Pinpoint the cell where the given text exists, returning its (x, y) midpoint coordinate. 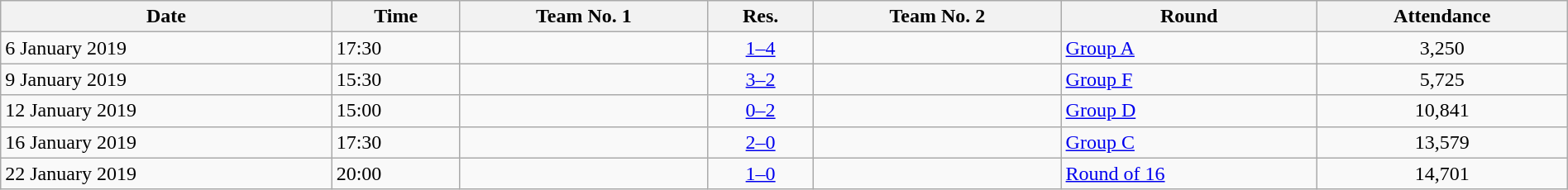
Res. (760, 17)
1–4 (760, 48)
15:00 (395, 111)
6 January 2019 (166, 48)
3–2 (760, 79)
Team No. 2 (938, 17)
Group A (1189, 48)
Team No. 1 (584, 17)
2–0 (760, 142)
12 January 2019 (166, 111)
Date (166, 17)
3,250 (1442, 48)
15:30 (395, 79)
10,841 (1442, 111)
14,701 (1442, 173)
Round (1189, 17)
1–0 (760, 173)
Group D (1189, 111)
Round of 16 (1189, 173)
5,725 (1442, 79)
Group C (1189, 142)
Group F (1189, 79)
Time (395, 17)
Attendance (1442, 17)
16 January 2019 (166, 142)
0–2 (760, 111)
13,579 (1442, 142)
22 January 2019 (166, 173)
20:00 (395, 173)
9 January 2019 (166, 79)
